Return [X, Y] of the center of cell containing provided text 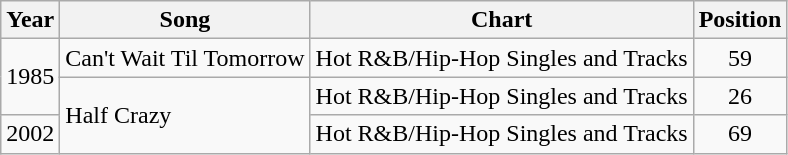
Can't Wait Til Tomorrow [185, 58]
26 [740, 96]
Chart [502, 20]
Year [30, 20]
1985 [30, 77]
2002 [30, 134]
59 [740, 58]
Position [740, 20]
Song [185, 20]
Half Crazy [185, 115]
69 [740, 134]
